Identify which cell holds the provided text, then report its [X, Y] central coordinate. 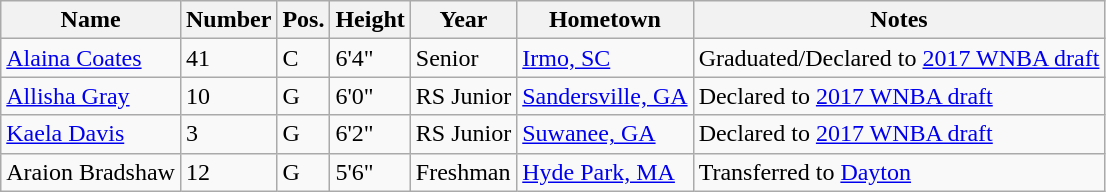
Hometown [605, 20]
3 [228, 134]
Height [370, 20]
Senior [463, 58]
Transferred to Dayton [899, 172]
Name [91, 20]
Araion Bradshaw [91, 172]
Graduated/Declared to 2017 WNBA draft [899, 58]
Alaina Coates [91, 58]
Irmo, SC [605, 58]
Freshman [463, 172]
Allisha Gray [91, 96]
Notes [899, 20]
10 [228, 96]
Suwanee, GA [605, 134]
C [304, 58]
12 [228, 172]
Kaela Davis [91, 134]
Pos. [304, 20]
Sandersville, GA [605, 96]
6'2" [370, 134]
Number [228, 20]
5'6" [370, 172]
6'4" [370, 58]
Year [463, 20]
6'0" [370, 96]
Hyde Park, MA [605, 172]
41 [228, 58]
